Provide the [x, y] coordinate of the cell's center where the given text is located.  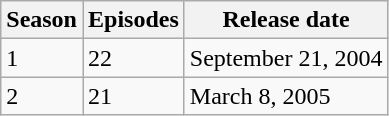
2 [42, 96]
22 [133, 58]
1 [42, 58]
Release date [286, 20]
September 21, 2004 [286, 58]
21 [133, 96]
Season [42, 20]
Episodes [133, 20]
March 8, 2005 [286, 96]
